Determine the (X, Y) coordinate at the center of the cell enclosing the given text.  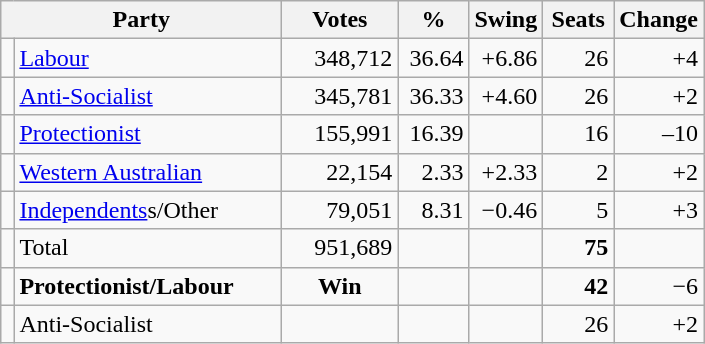
Protectionist (148, 134)
345,781 (340, 96)
Swing (506, 20)
+6.86 (506, 58)
Party (142, 20)
5 (578, 210)
16.39 (434, 134)
+3 (659, 210)
+2.33 (506, 172)
–10 (659, 134)
36.64 (434, 58)
+4 (659, 58)
79,051 (340, 210)
Total (148, 248)
42 (578, 286)
Win (340, 286)
% (434, 20)
+4.60 (506, 96)
Labour (148, 58)
951,689 (340, 248)
2 (578, 172)
348,712 (340, 58)
36.33 (434, 96)
22,154 (340, 172)
Change (659, 20)
Votes (340, 20)
Seats (578, 20)
−6 (659, 286)
Western Australian (148, 172)
16 (578, 134)
Independentss/Other (148, 210)
−0.46 (506, 210)
Protectionist/Labour (148, 286)
8.31 (434, 210)
2.33 (434, 172)
75 (578, 248)
155,991 (340, 134)
